Detect which cell encompasses the target text, then output its [x, y] center coordinate. 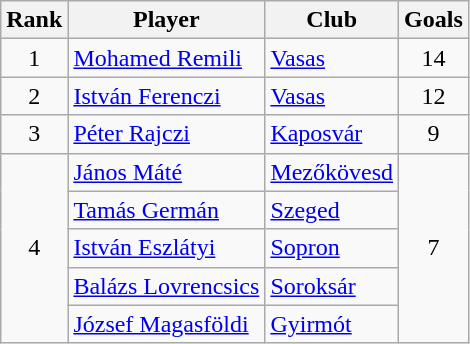
Player [166, 20]
1 [34, 58]
12 [434, 96]
Sopron [332, 248]
Gyirmót [332, 324]
Tamás Germán [166, 210]
Balázs Lovrencsics [166, 286]
István Ferenczi [166, 96]
2 [34, 96]
István Eszlátyi [166, 248]
Goals [434, 20]
Soroksár [332, 286]
Mohamed Remili [166, 58]
Mezőkövesd [332, 172]
7 [434, 248]
3 [34, 134]
Szeged [332, 210]
14 [434, 58]
Rank [34, 20]
János Máté [166, 172]
Péter Rajczi [166, 134]
Kaposvár [332, 134]
József Magasföldi [166, 324]
4 [34, 248]
Club [332, 20]
9 [434, 134]
